For the text-containing cell, return its midpoint in [x, y] coordinate format. 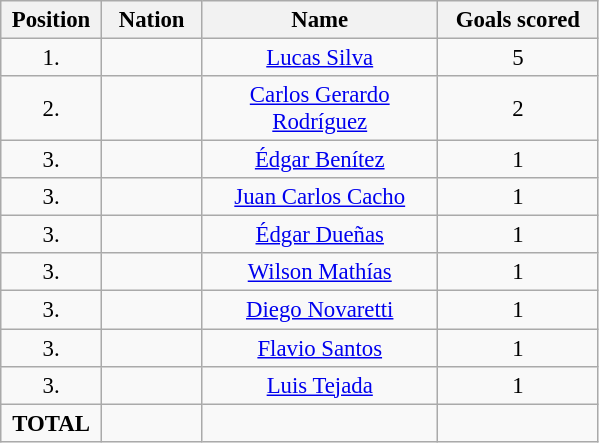
Édgar Benítez [320, 160]
2 [518, 108]
Nation [152, 20]
Flavio Santos [320, 348]
1. [52, 58]
Carlos Gerardo Rodríguez [320, 108]
Name [320, 20]
Lucas Silva [320, 58]
TOTAL [52, 423]
Wilson Mathías [320, 273]
Position [52, 20]
Diego Novaretti [320, 310]
5 [518, 58]
Juan Carlos Cacho [320, 197]
Édgar Dueñas [320, 235]
Luis Tejada [320, 385]
Goals scored [518, 20]
2. [52, 108]
